For the text-containing cell, return its midpoint in [x, y] coordinate format. 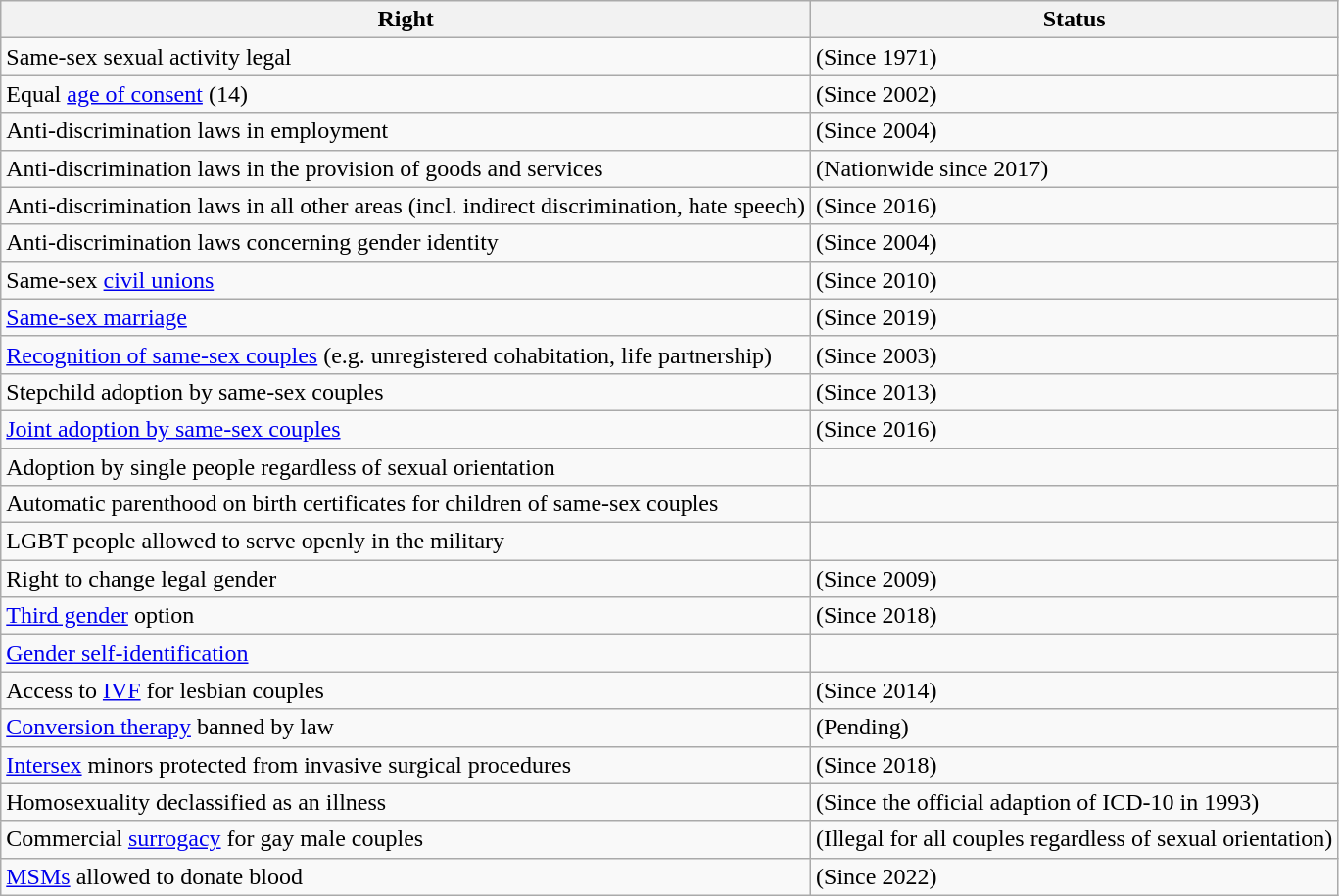
(Since 2019) [1075, 317]
Commercial surrogacy for gay male couples [406, 839]
Recognition of same-sex couples (e.g. unregistered cohabitation, life partnership) [406, 354]
Anti-discrimination laws in all other areas (incl. indirect discrimination, hate speech) [406, 206]
(Pending) [1075, 728]
Right to change legal gender [406, 579]
Status [1075, 20]
(Since 2010) [1075, 280]
(Since 2013) [1075, 392]
Same-sex sexual activity legal [406, 57]
(Illegal for all couples regardless of sexual orientation) [1075, 839]
Equal age of consent (14) [406, 94]
Anti-discrimination laws in employment [406, 131]
Joint adoption by same-sex couples [406, 429]
Gender self-identification [406, 653]
Third gender option [406, 616]
(Since 1971) [1075, 57]
Stepchild adoption by same-sex couples [406, 392]
Automatic parenthood on birth certificates for children of same-sex couples [406, 504]
Access to IVF for lesbian couples [406, 690]
(Since 2022) [1075, 876]
(Since 2002) [1075, 94]
Same-sex marriage [406, 317]
(Since 2003) [1075, 354]
Anti-discrimination laws in the provision of goods and services [406, 168]
Anti-discrimination laws concerning gender identity [406, 243]
Intersex minors protected from invasive surgical procedures [406, 765]
Right [406, 20]
Conversion therapy banned by law [406, 728]
(Since 2009) [1075, 579]
LGBT people allowed to serve openly in the military [406, 542]
(Since 2014) [1075, 690]
Adoption by single people regardless of sexual orientation [406, 467]
Same-sex civil unions [406, 280]
(Since the official adaption of ICD-10 in 1993) [1075, 802]
(Nationwide since 2017) [1075, 168]
MSMs allowed to donate blood [406, 876]
Homosexuality declassified as an illness [406, 802]
